From the cell containing the given text, extract its center point as (x, y) coordinate. 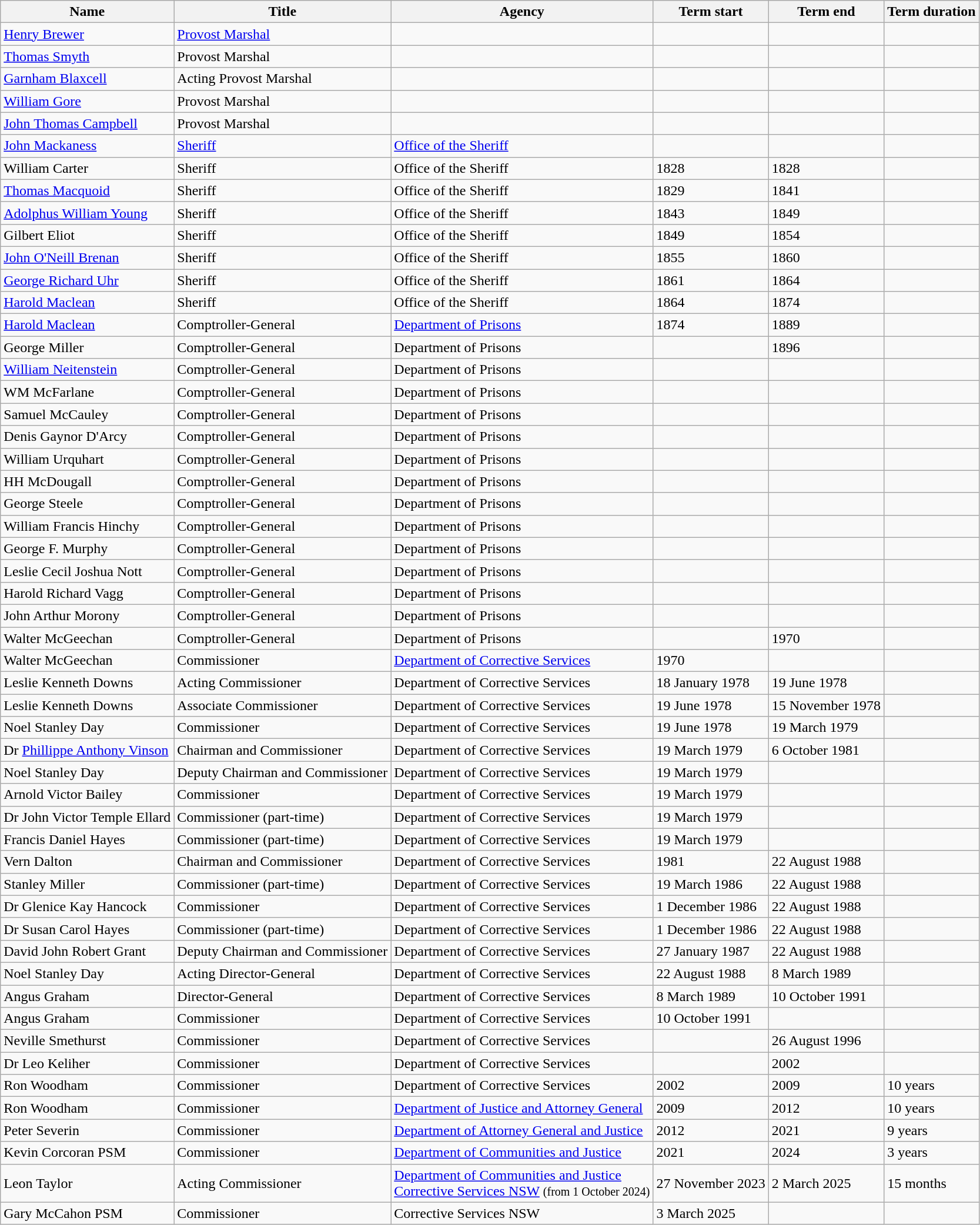
1861 (711, 280)
HH McDougall (87, 481)
Thomas Macquoid (87, 190)
Acting Provost Marshal (282, 79)
Samuel McCauley (87, 414)
2 March 2025 (826, 1183)
1855 (711, 257)
Department of Communities and Justice (522, 1153)
1829 (711, 190)
15 November 1978 (826, 705)
Dr John Victor Temple Ellard (87, 817)
Term start (711, 12)
Associate Commissioner (282, 705)
Name (87, 12)
WM McFarlane (87, 392)
1896 (826, 347)
John O'Neill Brenan (87, 257)
1854 (826, 235)
David John Robert Grant (87, 951)
Garnham Blaxcell (87, 79)
Dr Phillippe Anthony Vinson (87, 750)
Gary McCahon PSM (87, 1213)
William Neitenstein (87, 370)
3 years (932, 1153)
Denis Gaynor D'Arcy (87, 437)
1841 (826, 190)
Leslie Cecil Joshua Nott (87, 571)
Peter Severin (87, 1130)
18 January 1978 (711, 683)
John Thomas Campbell (87, 123)
3 March 2025 (711, 1213)
Acting Director-General (282, 973)
Stanley Miller (87, 884)
Agency (522, 12)
Director-General (282, 996)
Gilbert Eliot (87, 235)
Term end (826, 12)
William Gore (87, 101)
Department of Justice and Attorney General (522, 1108)
William Urquhart (87, 459)
Dr Leo Keliher (87, 1063)
Department of Communities and JusticeCorrective Services NSW (from 1 October 2024) (522, 1183)
Term duration (932, 12)
Henry Brewer (87, 34)
William Francis Hinchy (87, 526)
Title (282, 12)
Thomas Smyth (87, 56)
Vern Dalton (87, 862)
1981 (711, 862)
Dr Glenice Kay Hancock (87, 906)
William Carter (87, 168)
Neville Smethurst (87, 1041)
Corrective Services NSW (522, 1213)
Francis Daniel Hayes (87, 839)
Adolphus William Young (87, 213)
27 January 1987 (711, 951)
Leon Taylor (87, 1183)
George Steele (87, 504)
John Mackaness (87, 146)
George F. Murphy (87, 548)
John Arthur Morony (87, 615)
15 months (932, 1183)
9 years (932, 1130)
Kevin Corcoran PSM (87, 1153)
2024 (826, 1153)
George Miller (87, 347)
19 March 1986 (711, 884)
1889 (826, 325)
27 November 2023 (711, 1183)
Department of Attorney General and Justice (522, 1130)
26 August 1996 (826, 1041)
Arnold Victor Bailey (87, 795)
6 October 1981 (826, 750)
Dr Susan Carol Hayes (87, 929)
Harold Richard Vagg (87, 593)
1860 (826, 257)
George Richard Uhr (87, 280)
1843 (711, 213)
